Locate the cell with the specified text and output its (X, Y) center coordinate. 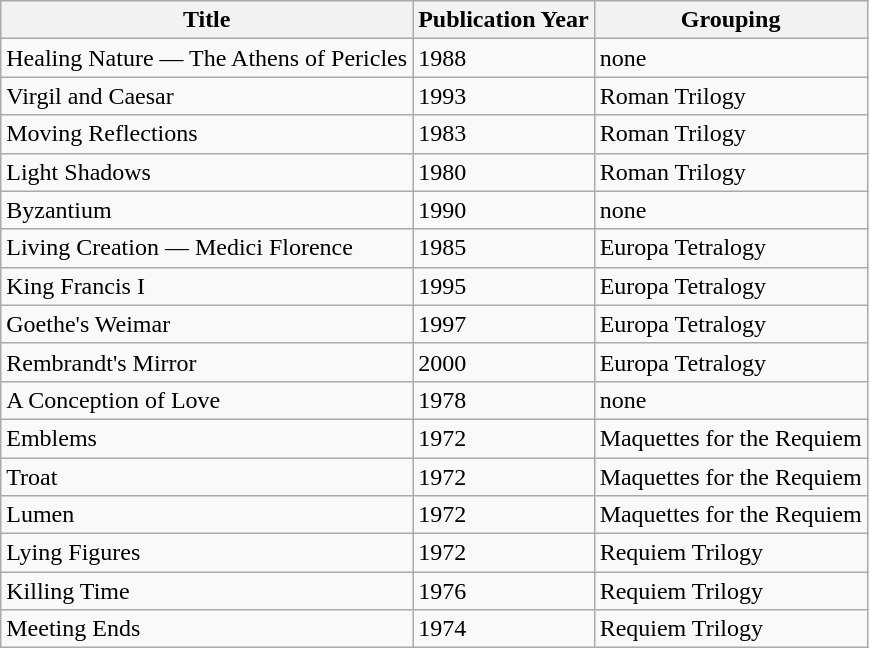
1990 (504, 210)
Title (207, 20)
Emblems (207, 438)
Goethe's Weimar (207, 324)
1974 (504, 629)
Virgil and Caesar (207, 96)
Meeting Ends (207, 629)
Troat (207, 477)
Living Creation — Medici Florence (207, 248)
1976 (504, 591)
1993 (504, 96)
Light Shadows (207, 172)
A Conception of Love (207, 400)
1978 (504, 400)
Killing Time (207, 591)
1983 (504, 134)
1988 (504, 58)
Healing Nature — The Athens of Pericles (207, 58)
1980 (504, 172)
Rembrandt's Mirror (207, 362)
Lying Figures (207, 553)
Grouping (730, 20)
1995 (504, 286)
King Francis I (207, 286)
2000 (504, 362)
Moving Reflections (207, 134)
1985 (504, 248)
Publication Year (504, 20)
Lumen (207, 515)
Byzantium (207, 210)
1997 (504, 324)
